Identify which cell holds the provided text, then report its (x, y) central coordinate. 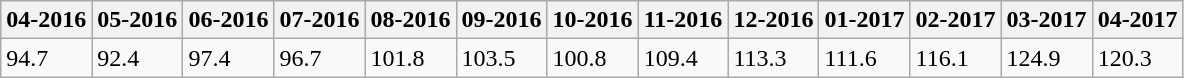
96.7 (320, 58)
120.3 (1138, 58)
100.8 (592, 58)
04-2017 (1138, 20)
08-2016 (410, 20)
124.9 (1046, 58)
06-2016 (228, 20)
109.4 (683, 58)
10-2016 (592, 20)
02-2017 (956, 20)
94.7 (46, 58)
04-2016 (46, 20)
07-2016 (320, 20)
12-2016 (774, 20)
11-2016 (683, 20)
101.8 (410, 58)
113.3 (774, 58)
116.1 (956, 58)
01-2017 (864, 20)
92.4 (138, 58)
09-2016 (502, 20)
97.4 (228, 58)
03-2017 (1046, 20)
05-2016 (138, 20)
103.5 (502, 58)
111.6 (864, 58)
